Locate the cell with the specified text and output its [X, Y] center coordinate. 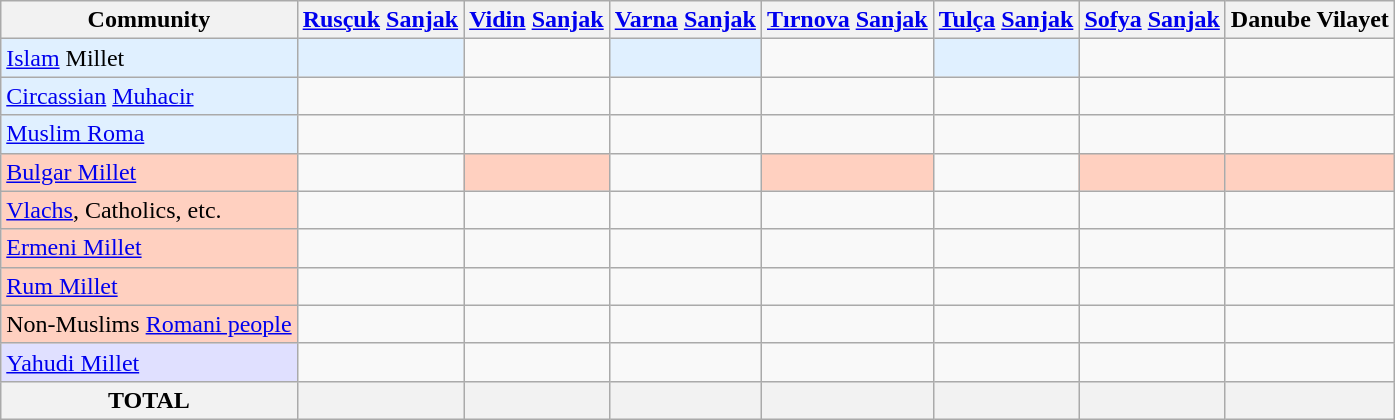
Rusçuk Sanjak [380, 20]
Vlachs, Catholics, etc. [149, 210]
Bulgar Millet [149, 172]
Vidin Sanjak [537, 20]
Tulça Sanjak [1006, 20]
Rum Millet [149, 286]
Danube Vilayet [1310, 20]
Islam Millet [149, 58]
TOTAL [149, 400]
Community [149, 20]
Yahudi Millet [149, 362]
Muslim Roma [149, 134]
Tırnova Sanjak [847, 20]
Ermeni Millet [149, 248]
Varna Sanjak [685, 20]
Non-Muslims Romani people [149, 324]
Circassian Muhacir [149, 96]
Sofya Sanjak [1152, 20]
